Detect which cell encompasses the target text, then output its (x, y) center coordinate. 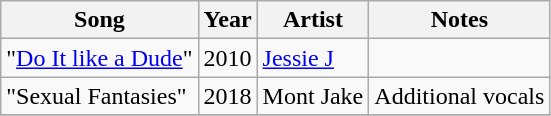
"Do It like a Dude" (100, 58)
Jessie J (313, 58)
2018 (228, 96)
Notes (460, 20)
Mont Jake (313, 96)
Year (228, 20)
Song (100, 20)
Additional vocals (460, 96)
Artist (313, 20)
2010 (228, 58)
"Sexual Fantasies" (100, 96)
